Provide the [x, y] coordinate of the cell's center where the given text is located.  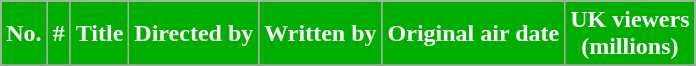
# [58, 34]
Original air date [474, 34]
Directed by [194, 34]
No. [24, 34]
Written by [320, 34]
UK viewers(millions) [630, 34]
Title [100, 34]
